Search for the cell housing the specified text and yield its (x, y) center coordinate. 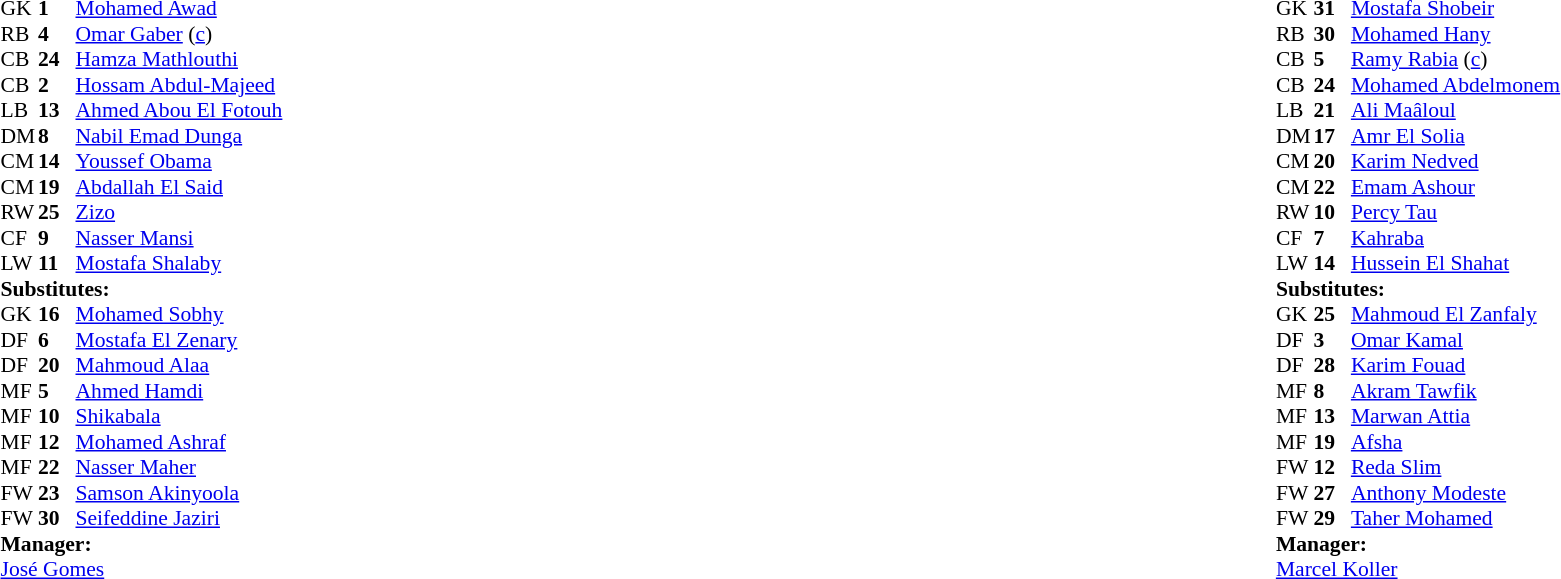
3 (1332, 340)
Abdallah El Said (180, 187)
Omar Gaber (c) (180, 34)
Karim Fouad (1456, 365)
Emam Ashour (1456, 187)
6 (57, 340)
29 (1332, 519)
Mostafa Shalaby (180, 263)
9 (57, 238)
Karim Nedved (1456, 161)
Ramy Rabia (c) (1456, 59)
Marwan Attia (1456, 417)
Akram Tawfik (1456, 391)
Ahmed Abou El Fotouh (180, 111)
Reda Slim (1456, 467)
Amr El Solia (1456, 136)
Ali Maâloul (1456, 111)
Mohamed Sobhy (180, 315)
Zizo (180, 213)
Youssef Obama (180, 161)
Omar Kamal (1456, 340)
Hamza Mathlouthi (180, 59)
Mahmoud Alaa (180, 365)
Mohamed Ashraf (180, 442)
Hossam Abdul-Majeed (180, 85)
Mohamed Abdelmonem (1456, 85)
17 (1332, 136)
Taher Mohamed (1456, 519)
Mahmoud El Zanfaly (1456, 315)
7 (1332, 238)
Nabil Emad Dunga (180, 136)
Afsha (1456, 442)
Nasser Maher (180, 467)
16 (57, 315)
Mostafa El Zenary (180, 340)
Shikabala (180, 417)
Ahmed Hamdi (180, 391)
23 (57, 493)
Nasser Mansi (180, 238)
Hussein El Shahat (1456, 263)
Anthony Modeste (1456, 493)
27 (1332, 493)
Kahraba (1456, 238)
2 (57, 85)
11 (57, 263)
21 (1332, 111)
28 (1332, 365)
Mohamed Hany (1456, 34)
Seifeddine Jaziri (180, 519)
4 (57, 34)
Percy Tau (1456, 213)
Samson Akinyoola (180, 493)
